Identify which cell holds the provided text, then report its [X, Y] central coordinate. 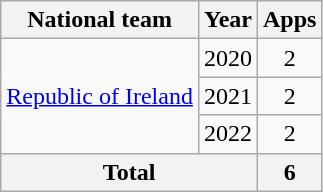
National team [100, 20]
2021 [228, 96]
6 [289, 172]
2020 [228, 58]
Year [228, 20]
Total [130, 172]
2022 [228, 134]
Apps [289, 20]
Republic of Ireland [100, 96]
